Extract the (x, y) coordinate from the center of the cell holding the provided text.  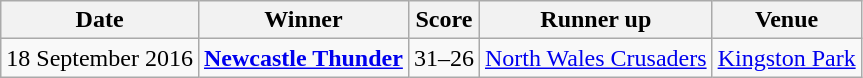
18 September 2016 (100, 58)
Kingston Park (786, 58)
Newcastle Thunder (303, 58)
31–26 (444, 58)
Venue (786, 20)
Winner (303, 20)
Runner up (596, 20)
North Wales Crusaders (596, 58)
Date (100, 20)
Score (444, 20)
